Determine the [x, y] coordinate at the center of the cell enclosing the given text.  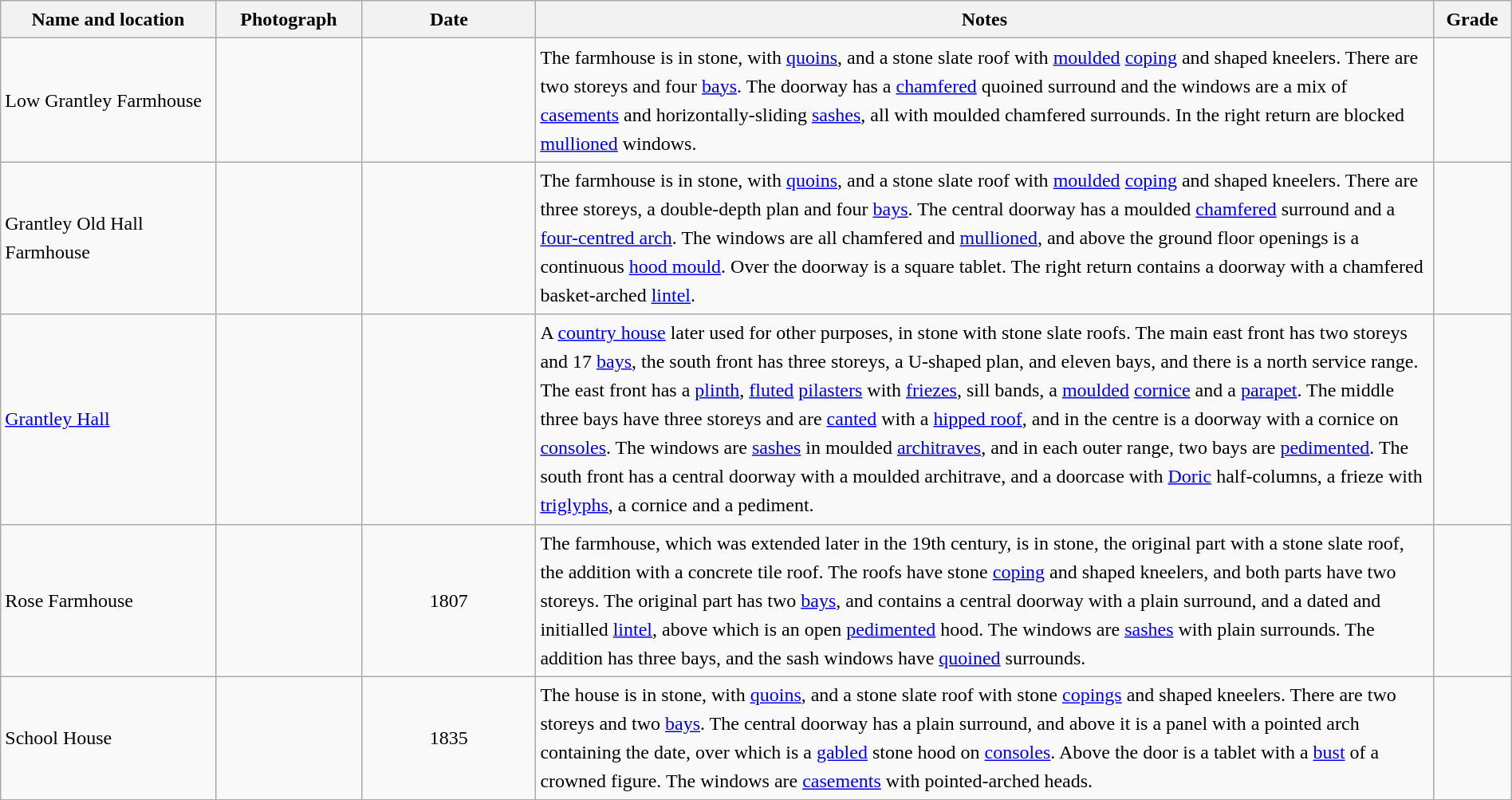
Photograph [289, 19]
Grantley Old Hall Farmhouse [108, 238]
Grantley Hall [108, 420]
Notes [984, 19]
Rose Farmhouse [108, 600]
Grade [1472, 19]
Low Grantley Farmhouse [108, 100]
1835 [449, 739]
1807 [449, 600]
School House [108, 739]
Date [449, 19]
Name and location [108, 19]
